Detect which cell encompasses the target text, then output its (x, y) center coordinate. 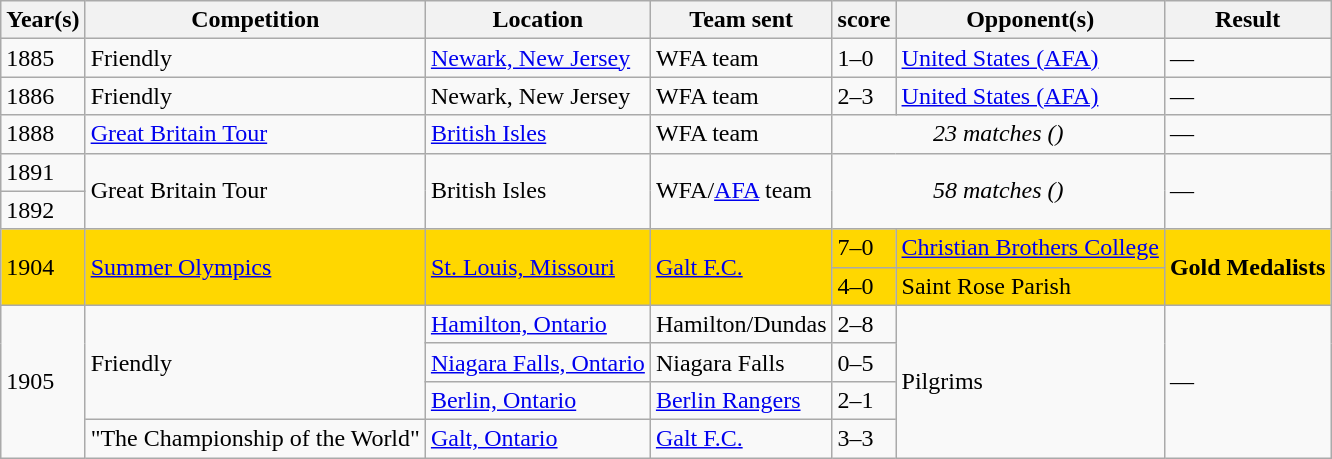
1886 (43, 96)
2–1 (864, 400)
4–0 (864, 286)
St. Louis, Missouri (538, 267)
2–3 (864, 96)
1891 (43, 172)
Christian Brothers College (1030, 248)
Year(s) (43, 20)
0–5 (864, 362)
Opponent(s) (1030, 20)
Result (1247, 20)
1888 (43, 134)
Team sent (741, 20)
Niagara Falls (741, 362)
Location (538, 20)
3–3 (864, 438)
score (864, 20)
Pilgrims (1030, 381)
Berlin Rangers (741, 400)
1904 (43, 267)
58 matches () (998, 191)
23 matches () (998, 134)
7–0 (864, 248)
Galt, Ontario (538, 438)
1885 (43, 58)
Gold Medalists (1247, 267)
"The Championship of the World" (255, 438)
Saint Rose Parish (1030, 286)
1892 (43, 210)
1905 (43, 381)
Summer Olympics (255, 267)
WFA/AFA team (741, 191)
Competition (255, 20)
1–0 (864, 58)
Hamilton/Dundas (741, 324)
2–8 (864, 324)
Hamilton, Ontario (538, 324)
Berlin, Ontario (538, 400)
Niagara Falls, Ontario (538, 362)
